Pinpoint the cell where the given text exists, returning its [X, Y] midpoint coordinate. 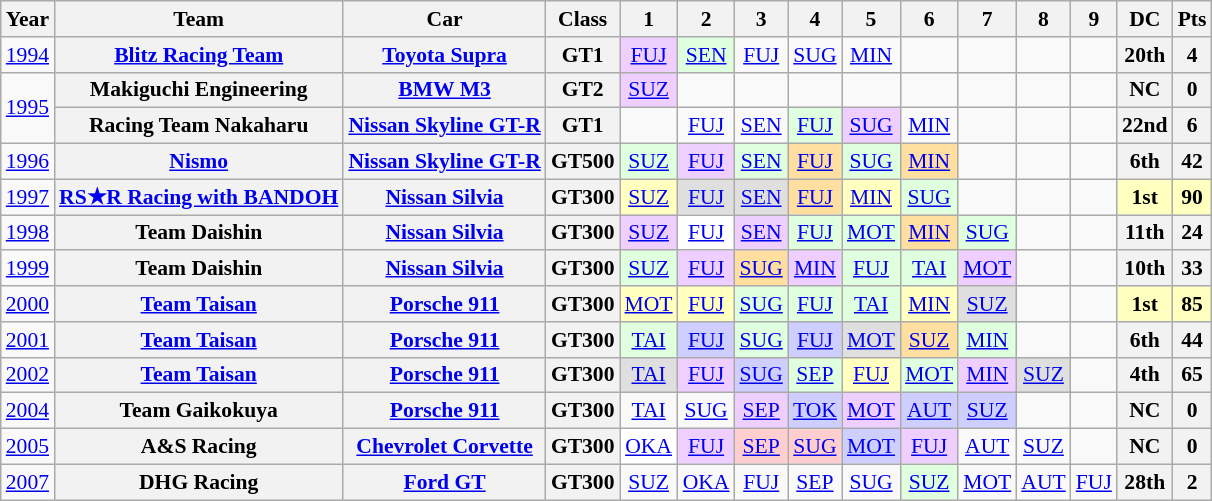
GT2 [583, 90]
22nd [1145, 126]
7 [987, 19]
2001 [28, 340]
2002 [28, 375]
Car [444, 19]
RS★R Racing with BANDOH [198, 197]
10th [1145, 269]
Makiguchi Engineering [198, 90]
Chevrolet Corvette [444, 447]
1 [649, 19]
Team [198, 19]
33 [1192, 269]
Team Gaikokuya [198, 411]
5 [871, 19]
GT500 [583, 162]
Blitz Racing Team [198, 55]
Class [583, 19]
28th [1145, 482]
1995 [28, 108]
1994 [28, 55]
42 [1192, 162]
DHG Racing [198, 482]
9 [1094, 19]
11th [1145, 233]
85 [1192, 304]
8 [1043, 19]
1996 [28, 162]
4th [1145, 375]
Nismo [198, 162]
24 [1192, 233]
2000 [28, 304]
Racing Team Nakaharu [198, 126]
Toyota Supra [444, 55]
2004 [28, 411]
TOK [815, 411]
DC [1145, 19]
1997 [28, 197]
1999 [28, 269]
Ford GT [444, 482]
65 [1192, 375]
2007 [28, 482]
Year [28, 19]
2005 [28, 447]
BMW M3 [444, 90]
20th [1145, 55]
1998 [28, 233]
3 [762, 19]
Pts [1192, 19]
A&S Racing [198, 447]
44 [1192, 340]
90 [1192, 197]
